Determine the (x, y) coordinate at the center of the cell enclosing the given text.  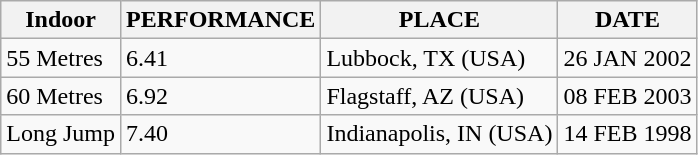
Indianapolis, IN (USA) (440, 134)
6.92 (220, 96)
08 FEB 2003 (628, 96)
7.40 (220, 134)
60 Metres (61, 96)
DATE (628, 20)
PLACE (440, 20)
Lubbock, TX (USA) (440, 58)
6.41 (220, 58)
Long Jump (61, 134)
14 FEB 1998 (628, 134)
55 Metres (61, 58)
Indoor (61, 20)
Flagstaff, AZ (USA) (440, 96)
PERFORMANCE (220, 20)
26 JAN 2002 (628, 58)
